Capture the cell that displays the provided text and extract its [x, y] central coordinate. 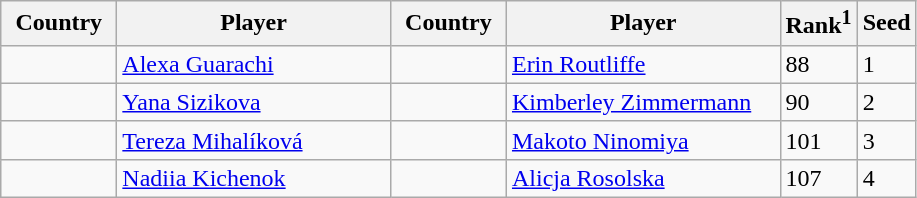
Nadiia Kichenok [254, 178]
2 [886, 102]
1 [886, 64]
Tereza Mihalíková [254, 140]
88 [818, 64]
Makoto Ninomiya [643, 140]
3 [886, 140]
107 [818, 178]
Yana Sizikova [254, 102]
Alexa Guarachi [254, 64]
4 [886, 178]
90 [818, 102]
Kimberley Zimmermann [643, 102]
Alicja Rosolska [643, 178]
Erin Routliffe [643, 64]
Rank1 [818, 24]
101 [818, 140]
Seed [886, 24]
